Provide the (X, Y) coordinate of the cell's center where the given text is located.  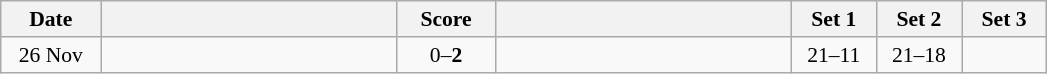
Set 2 (918, 19)
Set 3 (1004, 19)
0–2 (446, 55)
21–18 (918, 55)
Set 1 (834, 19)
Score (446, 19)
21–11 (834, 55)
Date (51, 19)
26 Nov (51, 55)
